Detect which cell encompasses the target text, then output its (X, Y) center coordinate. 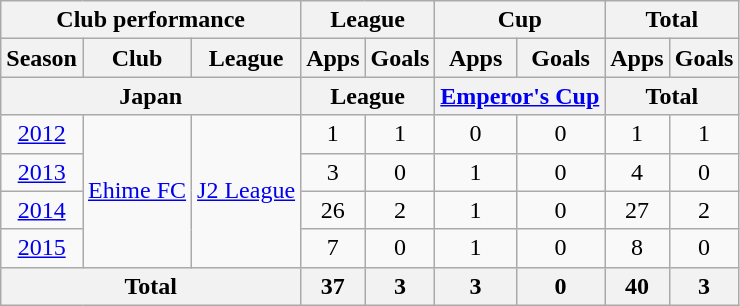
Cup (520, 20)
2014 (42, 210)
26 (333, 210)
Club (136, 58)
2012 (42, 134)
27 (637, 210)
Season (42, 58)
4 (637, 172)
Ehime FC (136, 191)
7 (333, 248)
2015 (42, 248)
8 (637, 248)
40 (637, 286)
J2 League (246, 191)
37 (333, 286)
2013 (42, 172)
Emperor's Cup (520, 96)
Club performance (151, 20)
Japan (151, 96)
